Output the [X, Y] coordinate of the center of the cell containing the given text.  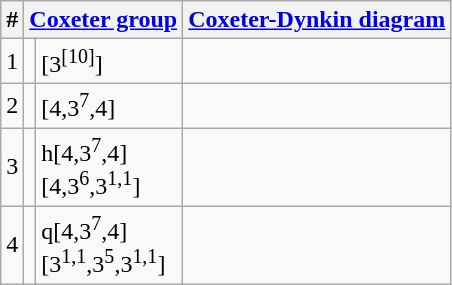
[4,37,4] [110, 106]
4 [12, 245]
h[4,37,4][4,36,31,1] [110, 167]
Coxeter group [104, 20]
q[4,37,4][31,1,35,31,1] [110, 245]
2 [12, 106]
Coxeter-Dynkin diagram [317, 20]
1 [12, 62]
[3[10]] [110, 62]
# [12, 20]
3 [12, 167]
